From the cell containing the given text, extract its center point as (X, Y) coordinate. 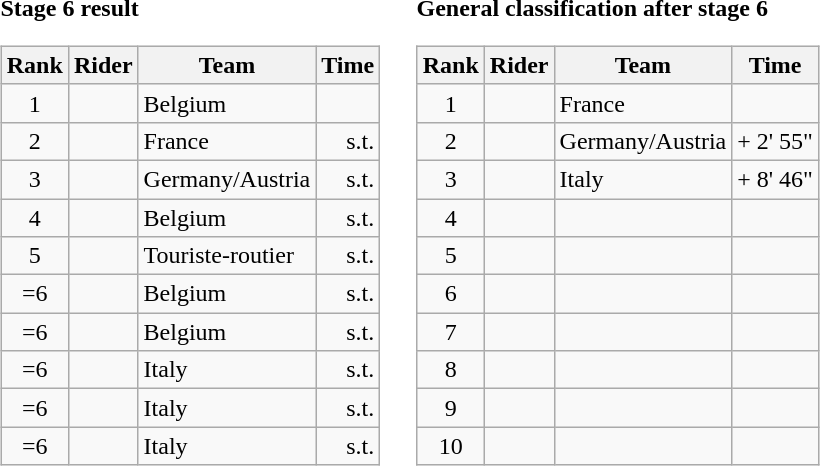
9 (450, 408)
+ 2' 55" (776, 141)
6 (450, 294)
+ 8' 46" (776, 179)
10 (450, 446)
7 (450, 332)
8 (450, 370)
Touriste-routier (227, 256)
